For the text-containing cell, return its midpoint in [x, y] coordinate format. 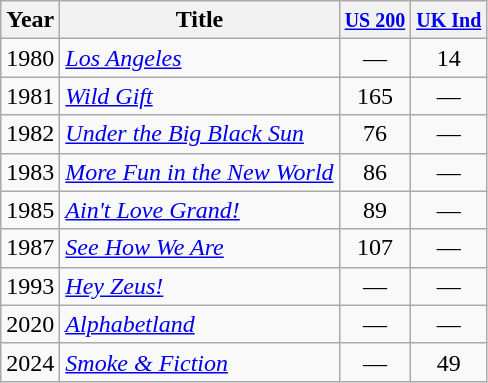
2024 [30, 362]
1982 [30, 134]
Smoke & Fiction [200, 362]
1987 [30, 248]
2020 [30, 324]
14 [449, 58]
165 [375, 96]
Hey Zeus! [200, 286]
76 [375, 134]
See How We Are [200, 248]
UK Ind [449, 20]
US 200 [375, 20]
1980 [30, 58]
Los Angeles [200, 58]
107 [375, 248]
1983 [30, 172]
1985 [30, 210]
86 [375, 172]
Alphabetland [200, 324]
More Fun in the New World [200, 172]
Year [30, 20]
Under the Big Black Sun [200, 134]
1981 [30, 96]
Title [200, 20]
Wild Gift [200, 96]
89 [375, 210]
Ain't Love Grand! [200, 210]
1993 [30, 286]
49 [449, 362]
